For the text-containing cell, return its midpoint in [x, y] coordinate format. 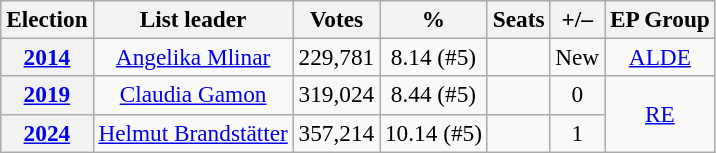
% [434, 19]
8.14 (#5) [434, 57]
List leader [193, 19]
Seats [518, 19]
357,214 [336, 133]
Helmut Brandstätter [193, 133]
Angelika Mlinar [193, 57]
ALDE [660, 57]
0 [578, 95]
Election [47, 19]
Votes [336, 19]
2014 [47, 57]
+/– [578, 19]
319,024 [336, 95]
229,781 [336, 57]
New [578, 57]
2024 [47, 133]
8.44 (#5) [434, 95]
10.14 (#5) [434, 133]
1 [578, 133]
EP Group [660, 19]
2019 [47, 95]
RE [660, 114]
Claudia Gamon [193, 95]
